Return the [x, y] coordinate for the center point of the cell that contains the specified text.  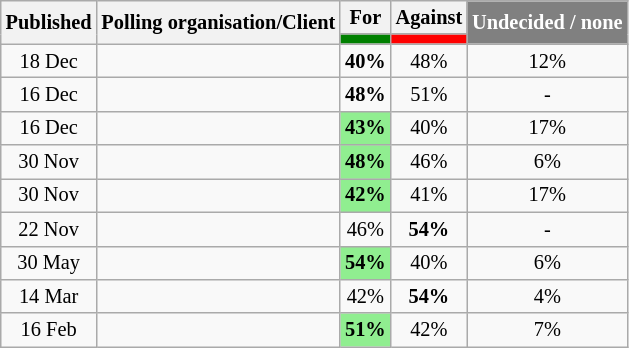
7% [547, 330]
Polling organisation/Client [219, 22]
For [365, 17]
4% [547, 296]
41% [430, 195]
18 Dec [49, 61]
Against [430, 17]
12% [547, 61]
16 Feb [49, 330]
Published [49, 22]
Undecided / none [547, 22]
14 Mar [49, 296]
30 May [49, 263]
43% [365, 128]
22 Nov [49, 229]
